Find where the given text appears and provide that cell's center as [x, y] coordinate. 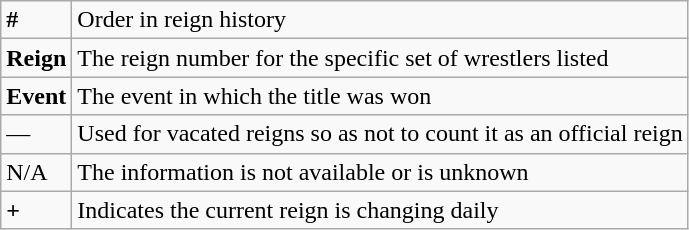
Reign [36, 58]
Order in reign history [380, 20]
N/A [36, 172]
— [36, 134]
Indicates the current reign is changing daily [380, 210]
# [36, 20]
The reign number for the specific set of wrestlers listed [380, 58]
Event [36, 96]
+ [36, 210]
The event in which the title was won [380, 96]
The information is not available or is unknown [380, 172]
Used for vacated reigns so as not to count it as an official reign [380, 134]
